For the text-containing cell, return its midpoint in [X, Y] coordinate format. 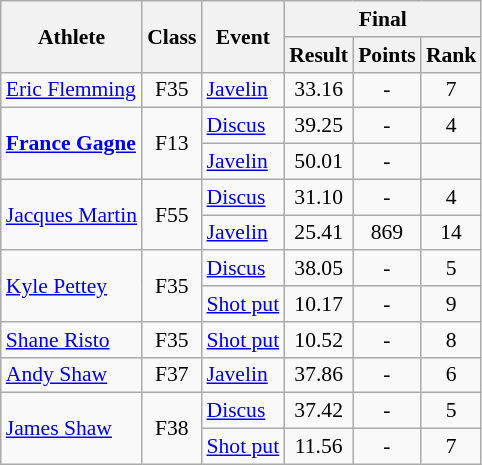
Event [242, 36]
31.10 [318, 197]
Shane Risto [72, 340]
10.52 [318, 340]
33.16 [318, 90]
38.05 [318, 269]
F13 [172, 144]
869 [387, 233]
39.25 [318, 126]
Jacques Martin [72, 214]
James Shaw [72, 428]
25.41 [318, 233]
10.17 [318, 304]
F38 [172, 428]
Class [172, 36]
Eric Flemming [72, 90]
Points [387, 55]
14 [452, 233]
F37 [172, 375]
Final [382, 19]
F55 [172, 214]
Rank [452, 55]
France Gagne [72, 144]
6 [452, 375]
50.01 [318, 162]
Result [318, 55]
9 [452, 304]
37.42 [318, 411]
Kyle Pettey [72, 286]
37.86 [318, 375]
Andy Shaw [72, 375]
Athlete [72, 36]
8 [452, 340]
11.56 [318, 447]
